Provide the (x, y) coordinate of the cell's center where the given text is located.  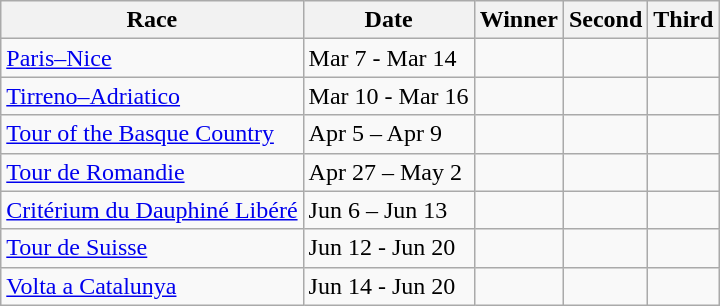
Paris–Nice (152, 58)
Race (152, 20)
Jun 6 – Jun 13 (388, 210)
Second (605, 20)
Tour of the Basque Country (152, 134)
Mar 10 - Mar 16 (388, 96)
Volta a Catalunya (152, 286)
Third (684, 20)
Tirreno–Adriatico (152, 96)
Tour de Suisse (152, 248)
Critérium du Dauphiné Libéré (152, 210)
Jun 12 - Jun 20 (388, 248)
Winner (518, 20)
Tour de Romandie (152, 172)
Jun 14 - Jun 20 (388, 286)
Mar 7 - Mar 14 (388, 58)
Apr 27 – May 2 (388, 172)
Date (388, 20)
Apr 5 – Apr 9 (388, 134)
